Return the (x, y) coordinate for the center point of the cell that contains the specified text.  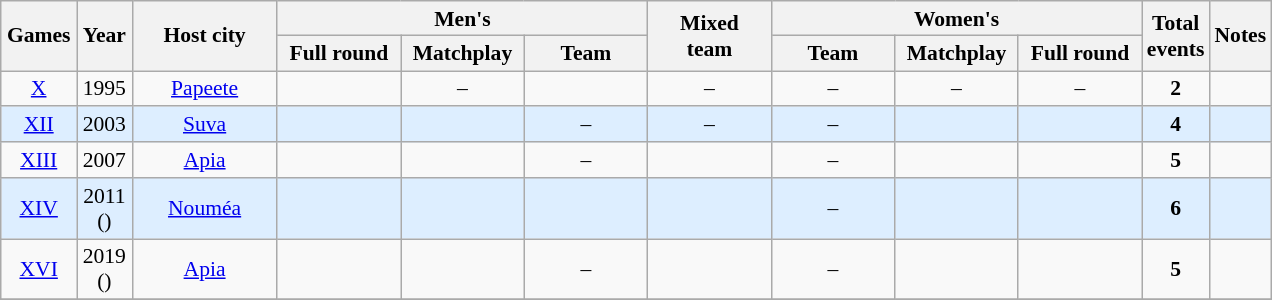
Papeete (204, 89)
2003 (104, 125)
4 (1176, 125)
X (39, 89)
Totalevents (1176, 36)
2 (1176, 89)
6 (1176, 208)
2019 () (104, 270)
2007 (104, 160)
Nouméa (204, 208)
Suva (204, 125)
XVI (39, 270)
XII (39, 125)
Host city (204, 36)
Year (104, 36)
Men's (462, 18)
Games (39, 36)
Women's (956, 18)
Mixedteam (710, 36)
XIII (39, 160)
1995 (104, 89)
2011 () (104, 208)
XIV (39, 208)
Notes (1240, 36)
